Capture the cell that displays the provided text and extract its (x, y) central coordinate. 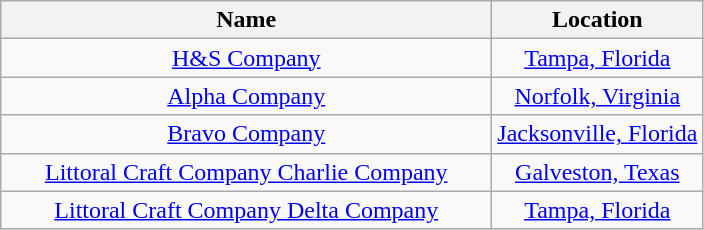
Norfolk, Virginia (598, 96)
Location (598, 20)
Alpha Company (246, 96)
H&S Company (246, 58)
Name (246, 20)
Littoral Craft Company Delta Company (246, 210)
Jacksonville, Florida (598, 134)
Bravo Company (246, 134)
Littoral Craft Company Charlie Company (246, 172)
Galveston, Texas (598, 172)
